From the cell containing the given text, extract its center point as [X, Y] coordinate. 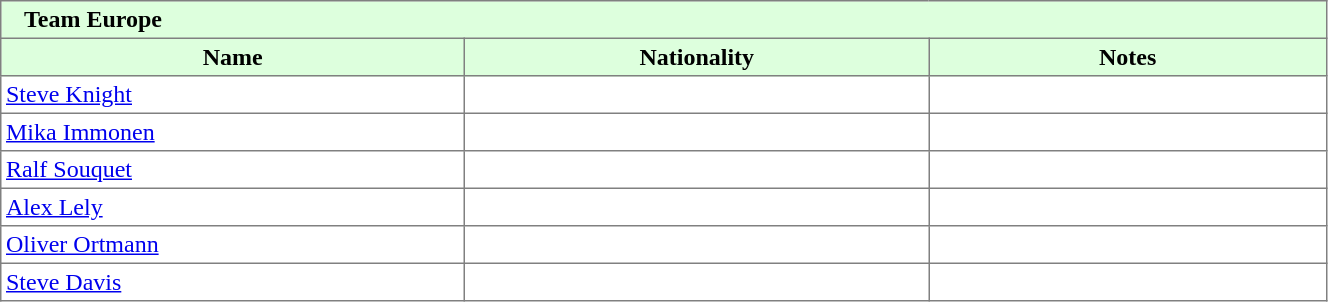
Oliver Ortmann [233, 245]
Mika Immonen [233, 132]
Steve Davis [233, 282]
Alex Lely [233, 207]
Name [233, 57]
Team Europe [664, 20]
Notes [1128, 57]
Steve Knight [233, 95]
Ralf Souquet [233, 170]
Nationality [697, 57]
